Capture the cell that displays the provided text and extract its (X, Y) central coordinate. 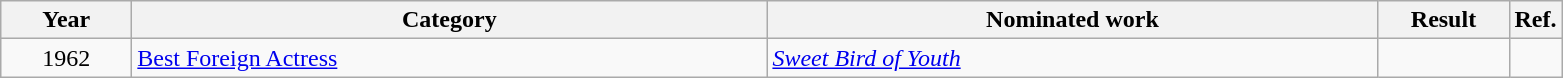
Year (66, 20)
Category (450, 20)
Result (1444, 20)
1962 (66, 58)
Sweet Bird of Youth (1072, 58)
Best Foreign Actress (450, 58)
Nominated work (1072, 20)
Ref. (1536, 20)
